Identify which cell holds the provided text, then report its [X, Y] central coordinate. 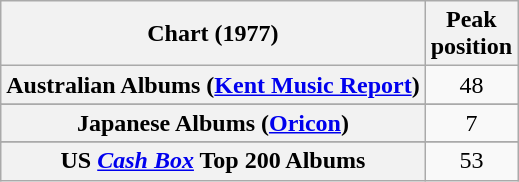
Australian Albums (Kent Music Report) [213, 85]
53 [471, 161]
Chart (1977) [213, 34]
Peakposition [471, 34]
48 [471, 85]
Japanese Albums (Oricon) [213, 123]
7 [471, 123]
US Cash Box Top 200 Albums [213, 161]
